Locate the cell with the specified text and output its (X, Y) center coordinate. 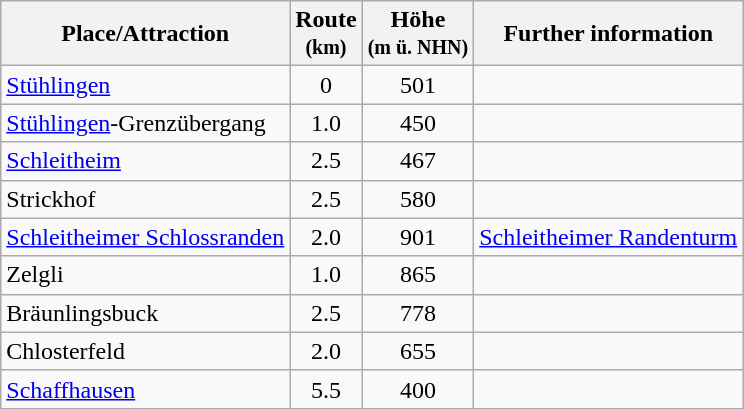
5.5 (326, 389)
Place/Attraction (146, 34)
Schleitheimer Randenturm (608, 237)
Route(km) (326, 34)
Stühlingen-Grenzübergang (146, 123)
Schaffhausen (146, 389)
Höhe(m ü. NHN) (418, 34)
Zelgli (146, 275)
Chlosterfeld (146, 351)
778 (418, 313)
865 (418, 275)
501 (418, 85)
400 (418, 389)
655 (418, 351)
450 (418, 123)
901 (418, 237)
580 (418, 199)
467 (418, 161)
0 (326, 85)
Strickhof (146, 199)
Schleitheimer Schlossranden (146, 237)
Further information (608, 34)
Schleitheim (146, 161)
Bräunlingsbuck (146, 313)
Stühlingen (146, 85)
